For the text-containing cell, return its midpoint in [X, Y] coordinate format. 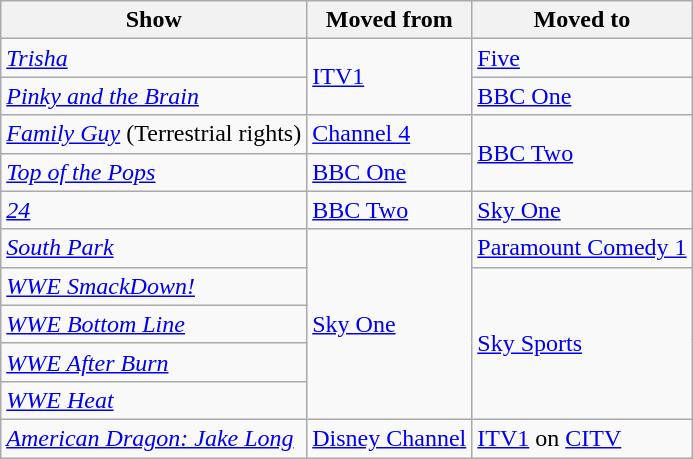
Trisha [154, 58]
Top of the Pops [154, 172]
WWE SmackDown! [154, 286]
Paramount Comedy 1 [582, 248]
Channel 4 [390, 134]
Moved from [390, 20]
South Park [154, 248]
Five [582, 58]
ITV1 [390, 77]
WWE Bottom Line [154, 324]
WWE Heat [154, 400]
Show [154, 20]
Moved to [582, 20]
Pinky and the Brain [154, 96]
Sky Sports [582, 343]
Disney Channel [390, 438]
ITV1 on CITV [582, 438]
WWE After Burn [154, 362]
24 [154, 210]
Family Guy (Terrestrial rights) [154, 134]
American Dragon: Jake Long [154, 438]
